Capture the cell that displays the provided text and extract its [x, y] central coordinate. 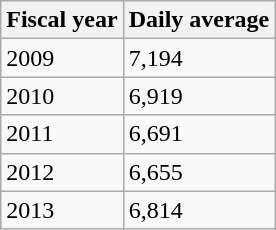
2013 [62, 210]
6,691 [199, 134]
Daily average [199, 20]
Fiscal year [62, 20]
6,814 [199, 210]
7,194 [199, 58]
6,655 [199, 172]
2009 [62, 58]
2011 [62, 134]
2012 [62, 172]
2010 [62, 96]
6,919 [199, 96]
